From the cell containing the given text, extract its center point as [X, Y] coordinate. 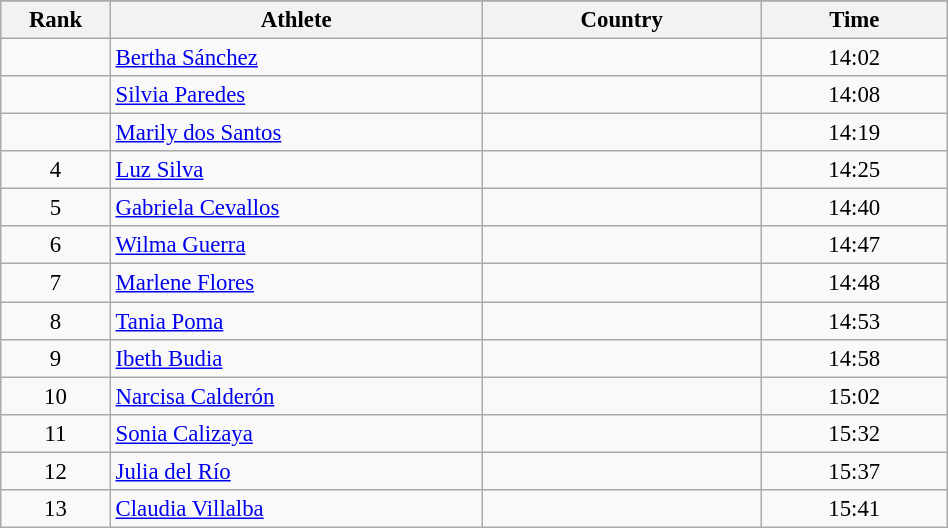
14:02 [854, 58]
Claudia Villalba [296, 509]
Bertha Sánchez [296, 58]
Sonia Calizaya [296, 433]
14:19 [854, 133]
13 [56, 509]
Marily dos Santos [296, 133]
Ibeth Budia [296, 358]
12 [56, 471]
15:32 [854, 433]
14:25 [854, 170]
Silvia Paredes [296, 95]
8 [56, 321]
Tania Poma [296, 321]
Marlene Flores [296, 283]
14:58 [854, 358]
15:02 [854, 396]
14:40 [854, 208]
Rank [56, 20]
4 [56, 170]
15:37 [854, 471]
14:53 [854, 321]
15:41 [854, 509]
6 [56, 245]
10 [56, 396]
Country [622, 20]
14:48 [854, 283]
9 [56, 358]
11 [56, 433]
Gabriela Cevallos [296, 208]
5 [56, 208]
Luz Silva [296, 170]
Athlete [296, 20]
14:47 [854, 245]
Wilma Guerra [296, 245]
7 [56, 283]
Narcisa Calderón [296, 396]
Time [854, 20]
Julia del Río [296, 471]
14:08 [854, 95]
